Return the (X, Y) coordinate for the center point of the cell that contains the specified text.  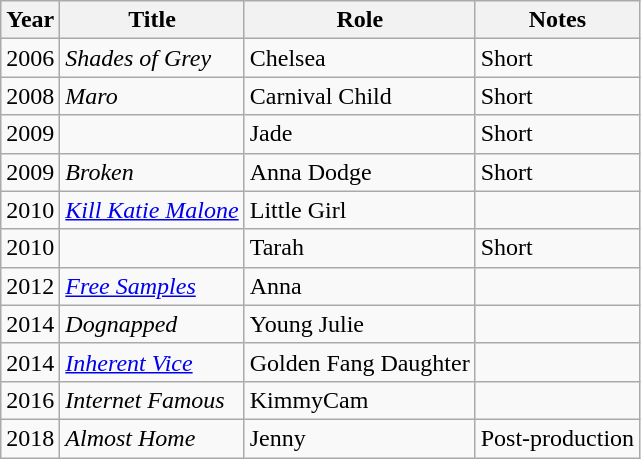
Title (152, 20)
Young Julie (360, 324)
Jade (360, 134)
2012 (30, 286)
Internet Famous (152, 400)
Golden Fang Daughter (360, 362)
Anna Dodge (360, 172)
KimmyCam (360, 400)
Free Samples (152, 286)
Maro (152, 96)
Inherent Vice (152, 362)
Kill Katie Malone (152, 210)
Carnival Child (360, 96)
Shades of Grey (152, 58)
Little Girl (360, 210)
Broken (152, 172)
Chelsea (360, 58)
2016 (30, 400)
2008 (30, 96)
Notes (557, 20)
2018 (30, 438)
Jenny (360, 438)
Anna (360, 286)
Post-production (557, 438)
Dognapped (152, 324)
Tarah (360, 248)
Year (30, 20)
Almost Home (152, 438)
2006 (30, 58)
Role (360, 20)
